Capture the cell that displays the provided text and extract its (X, Y) central coordinate. 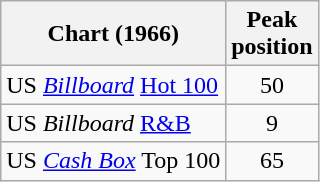
Chart (1966) (114, 34)
9 (272, 123)
US Billboard R&B (114, 123)
US Billboard Hot 100 (114, 85)
US Cash Box Top 100 (114, 161)
Peakposition (272, 34)
50 (272, 85)
65 (272, 161)
